Locate the cell with the specified text and output its (X, Y) center coordinate. 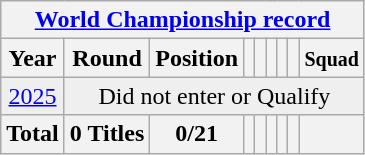
Position (197, 58)
0 Titles (107, 134)
Round (107, 58)
0/21 (197, 134)
Year (33, 58)
2025 (33, 96)
Did not enter or Qualify (214, 96)
Squad (332, 58)
World Championship record (183, 20)
Total (33, 134)
